Return the [x, y] coordinate for the center point of the cell that contains the specified text.  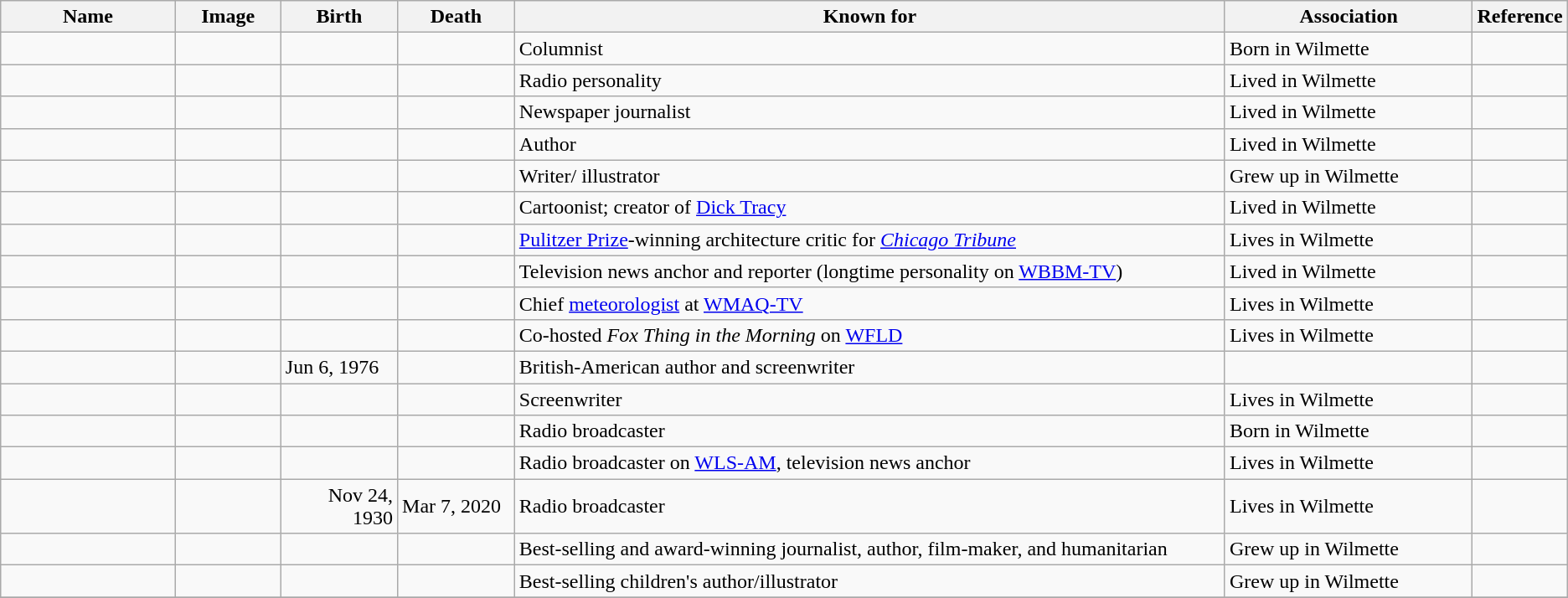
Death [456, 17]
Screenwriter [869, 400]
Cartoonist; creator of Dick Tracy [869, 208]
Association [1349, 17]
Name [88, 17]
Jun 6, 1976 [338, 367]
Columnist [869, 49]
Author [869, 144]
British-American author and screenwriter [869, 367]
Reference [1519, 17]
Birth [338, 17]
Image [228, 17]
Radio broadcaster on WLS-AM, television news anchor [869, 463]
Known for [869, 17]
Newspaper journalist [869, 112]
Best-selling and award-winning journalist, author, film-maker, and humanitarian [869, 549]
Pulitzer Prize-winning architecture critic for Chicago Tribune [869, 240]
Television news anchor and reporter (longtime personality on WBBM-TV) [869, 271]
Radio personality [869, 80]
Mar 7, 2020 [456, 506]
Chief meteorologist at WMAQ-TV [869, 303]
Nov 24, 1930 [338, 506]
Co-hosted Fox Thing in the Morning on WFLD [869, 335]
Best-selling children's author/illustrator [869, 581]
Writer/ illustrator [869, 176]
